From the cell containing the given text, extract its center point as (x, y) coordinate. 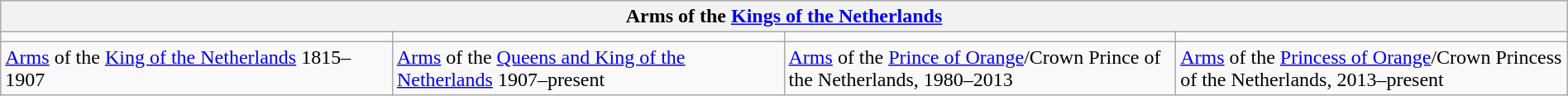
Arms of the King of the Netherlands 1815–1907 (197, 68)
Arms of the Prince of Orange/Crown Prince of the Netherlands, 1980–2013 (980, 68)
Arms of the Queens and King of the Netherlands 1907–present (588, 68)
Arms of the Princess of Orange/Crown Princess of the Netherlands, 2013–present (1372, 68)
Arms of the Kings of the Netherlands (784, 17)
